Provide the [x, y] coordinate of the cell's center where the given text is located.  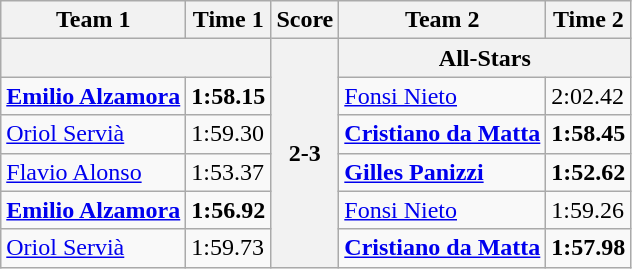
1:58.15 [228, 96]
Gilles Panizzi [442, 172]
Time 1 [228, 20]
Team 1 [94, 20]
1:57.98 [588, 248]
1:52.62 [588, 172]
Flavio Alonso [94, 172]
1:59.26 [588, 210]
2-3 [305, 153]
1:53.37 [228, 172]
1:59.30 [228, 134]
Score [305, 20]
1:58.45 [588, 134]
1:56.92 [228, 210]
Team 2 [442, 20]
All-Stars [485, 58]
Time 2 [588, 20]
2:02.42 [588, 96]
1:59.73 [228, 248]
